Capture the cell that displays the provided text and extract its (X, Y) central coordinate. 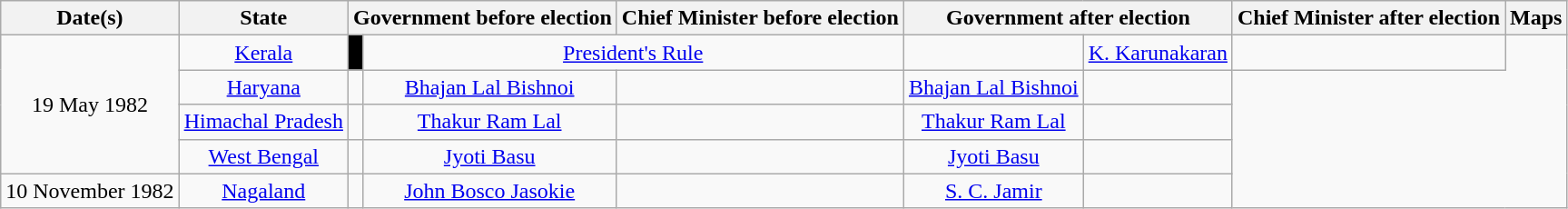
Kerala (263, 53)
S. C. Jamir (993, 191)
Nagaland (263, 191)
Chief Minister before election (760, 18)
Chief Minister after election (1368, 18)
John Bosco Jasokie (489, 191)
West Bengal (263, 156)
President's Rule (633, 53)
K. Karunakaran (1158, 53)
Government before election (482, 18)
Government after election (1068, 18)
Himachal Pradesh (263, 122)
Haryana (263, 87)
State (263, 18)
Date(s) (90, 18)
Maps (1536, 18)
19 May 1982 (90, 104)
10 November 1982 (90, 191)
